Locate the cell with the specified text and output its (x, y) center coordinate. 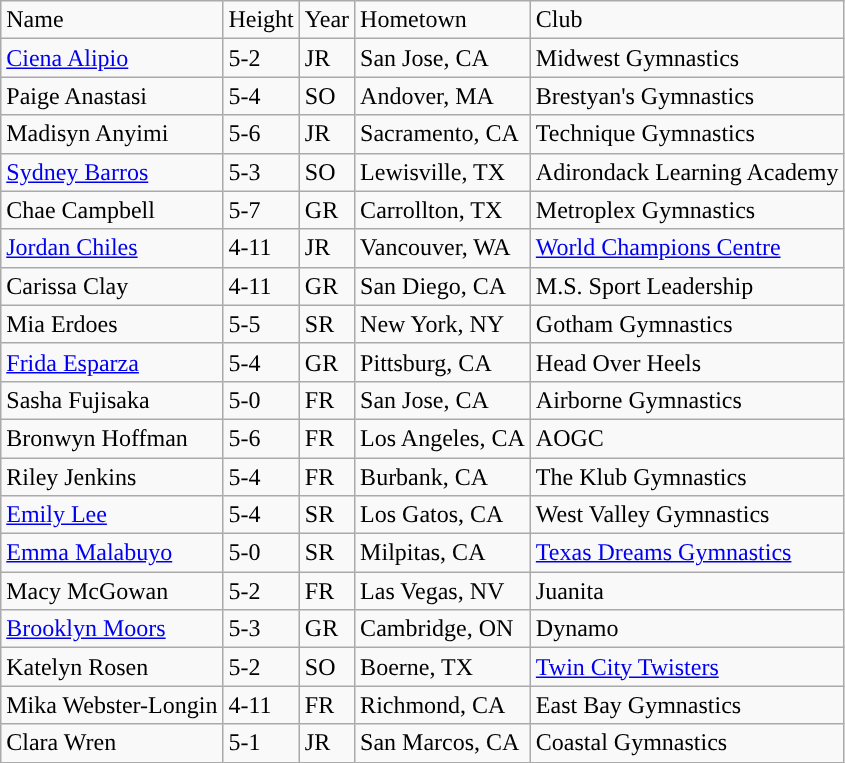
Macy McGowan (112, 591)
Lewisville, TX (443, 172)
Boerne, TX (443, 667)
Bronwyn Hoffman (112, 438)
The Klub Gymnastics (687, 477)
Club (687, 20)
San Diego, CA (443, 286)
Name (112, 20)
Airborne Gymnastics (687, 400)
Technique Gymnastics (687, 134)
Mia Erdoes (112, 324)
Madisyn Anyimi (112, 134)
M.S. Sport Leadership (687, 286)
Ciena Alipio (112, 58)
Richmond, CA (443, 705)
Mika Webster-Longin (112, 705)
Midwest Gymnastics (687, 58)
Coastal Gymnastics (687, 743)
AOGC (687, 438)
Hometown (443, 20)
Brestyan's Gymnastics (687, 96)
Twin City Twisters (687, 667)
Emily Lee (112, 515)
Carrollton, TX (443, 210)
Vancouver, WA (443, 248)
Sacramento, CA (443, 134)
Burbank, CA (443, 477)
New York, NY (443, 324)
Riley Jenkins (112, 477)
5-5 (261, 324)
San Marcos, CA (443, 743)
Pittsburg, CA (443, 362)
Texas Dreams Gymnastics (687, 553)
Cambridge, ON (443, 629)
West Valley Gymnastics (687, 515)
Chae Campbell (112, 210)
Brooklyn Moors (112, 629)
Height (261, 20)
Dynamo (687, 629)
Katelyn Rosen (112, 667)
Sasha Fujisaka (112, 400)
East Bay Gymnastics (687, 705)
Sydney Barros (112, 172)
5-1 (261, 743)
Adirondack Learning Academy (687, 172)
Carissa Clay (112, 286)
Jordan Chiles (112, 248)
Los Angeles, CA (443, 438)
World Champions Centre (687, 248)
Gotham Gymnastics (687, 324)
Head Over Heels (687, 362)
Las Vegas, NV (443, 591)
Year (326, 20)
5-7 (261, 210)
Los Gatos, CA (443, 515)
Clara Wren (112, 743)
Milpitas, CA (443, 553)
Juanita (687, 591)
Emma Malabuyo (112, 553)
Frida Esparza (112, 362)
Andover, MA (443, 96)
Paige Anastasi (112, 96)
Metroplex Gymnastics (687, 210)
